Search for the cell housing the specified text and yield its [x, y] center coordinate. 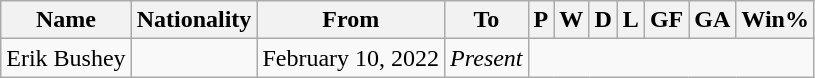
D [603, 20]
To [486, 20]
Nationality [194, 20]
L [630, 20]
Erik Bushey [66, 58]
P [541, 20]
February 10, 2022 [351, 58]
From [351, 20]
GF [666, 20]
GA [712, 20]
Win% [776, 20]
W [572, 20]
Name [66, 20]
Present [486, 58]
